From the cell containing the given text, extract its center point as [X, Y] coordinate. 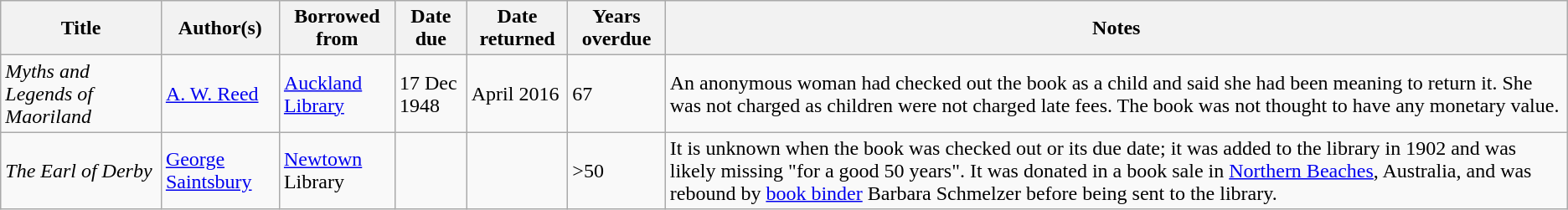
The Earl of Derby [81, 171]
Notes [1116, 28]
Date due [431, 28]
67 [616, 94]
>50 [616, 171]
A. W. Reed [219, 94]
17 Dec 1948 [431, 94]
Title [81, 28]
Years overdue [616, 28]
Author(s) [219, 28]
Auckland Library [337, 94]
George Saintsbury [219, 171]
Newtown Library [337, 171]
Date returned [518, 28]
Myths and Legends of Maoriland [81, 94]
Borrowed from [337, 28]
April 2016 [518, 94]
